Pinpoint the cell where the given text exists, returning its (X, Y) midpoint coordinate. 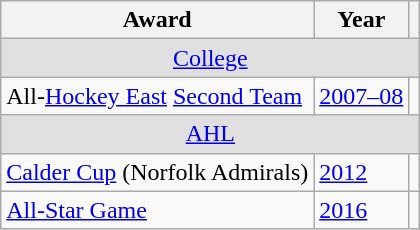
All-Star Game (158, 210)
Award (158, 20)
College (210, 58)
2007–08 (362, 96)
2016 (362, 210)
All-Hockey East Second Team (158, 96)
2012 (362, 172)
Year (362, 20)
Calder Cup (Norfolk Admirals) (158, 172)
AHL (210, 134)
